Provide the [X, Y] coordinate of the cell's center where the given text is located.  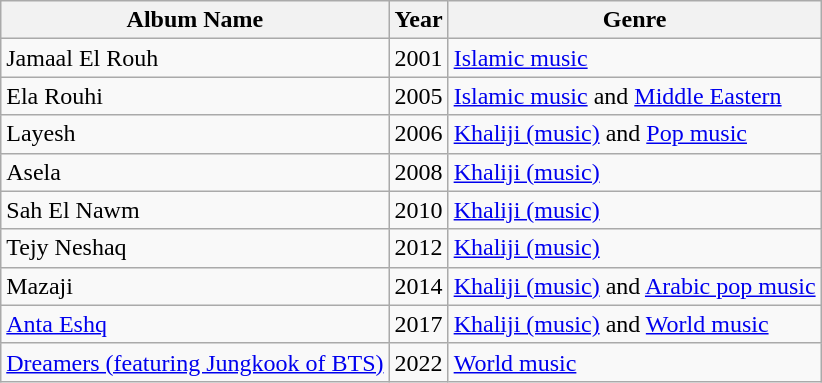
2005 [418, 96]
Mazaji [195, 286]
2001 [418, 58]
2014 [418, 286]
Album Name [195, 20]
Khaliji (music) and Arabic pop music [634, 286]
Tejy Neshaq [195, 248]
Islamic music and Middle Eastern [634, 96]
Genre [634, 20]
Anta Eshq [195, 324]
2010 [418, 210]
Islamic music [634, 58]
Layesh [195, 134]
Year [418, 20]
Asela [195, 172]
Jamaal El Rouh [195, 58]
2006 [418, 134]
World music [634, 362]
2008 [418, 172]
Sah El Nawm [195, 210]
2022 [418, 362]
Khaliji (music) and World music [634, 324]
Khaliji (music) and Pop music [634, 134]
2012 [418, 248]
2017 [418, 324]
Dreamers (featuring Jungkook of BTS) [195, 362]
Ela Rouhi [195, 96]
